Provide the (X, Y) coordinate of the cell's center where the given text is located.  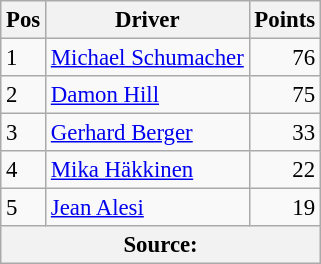
3 (24, 133)
Jean Alesi (148, 208)
5 (24, 208)
76 (284, 58)
75 (284, 95)
2 (24, 95)
33 (284, 133)
Damon Hill (148, 95)
Gerhard Berger (148, 133)
Points (284, 20)
1 (24, 58)
Source: (161, 245)
19 (284, 208)
Pos (24, 20)
Driver (148, 20)
22 (284, 170)
Mika Häkkinen (148, 170)
4 (24, 170)
Michael Schumacher (148, 58)
